Return the (x, y) coordinate for the center point of the cell that contains the specified text.  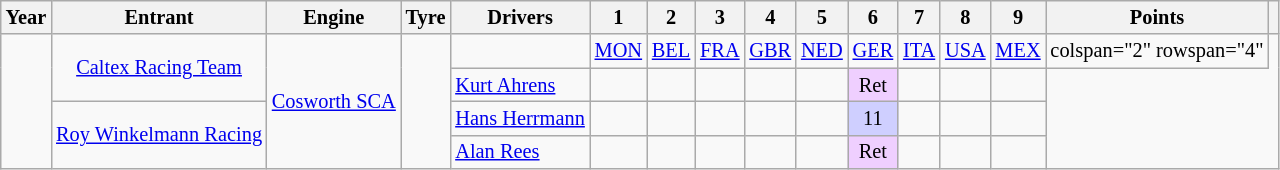
5 (822, 17)
USA (965, 51)
1 (618, 17)
FRA (720, 51)
colspan="2" rowspan="4" (1158, 51)
MON (618, 51)
8 (965, 17)
MEX (1018, 51)
GBR (770, 51)
Engine (334, 17)
Tyre (426, 17)
7 (919, 17)
Points (1158, 17)
GER (873, 51)
Drivers (520, 17)
NED (822, 51)
Year (26, 17)
Cosworth SCA (334, 102)
11 (873, 118)
ITA (919, 51)
9 (1018, 17)
Caltex Racing Team (159, 68)
2 (671, 17)
BEL (671, 51)
Roy Winkelmann Racing (159, 134)
Hans Herrmann (520, 118)
Entrant (159, 17)
3 (720, 17)
6 (873, 17)
Alan Rees (520, 152)
Kurt Ahrens (520, 85)
4 (770, 17)
